From the cell containing the given text, extract its center point as [x, y] coordinate. 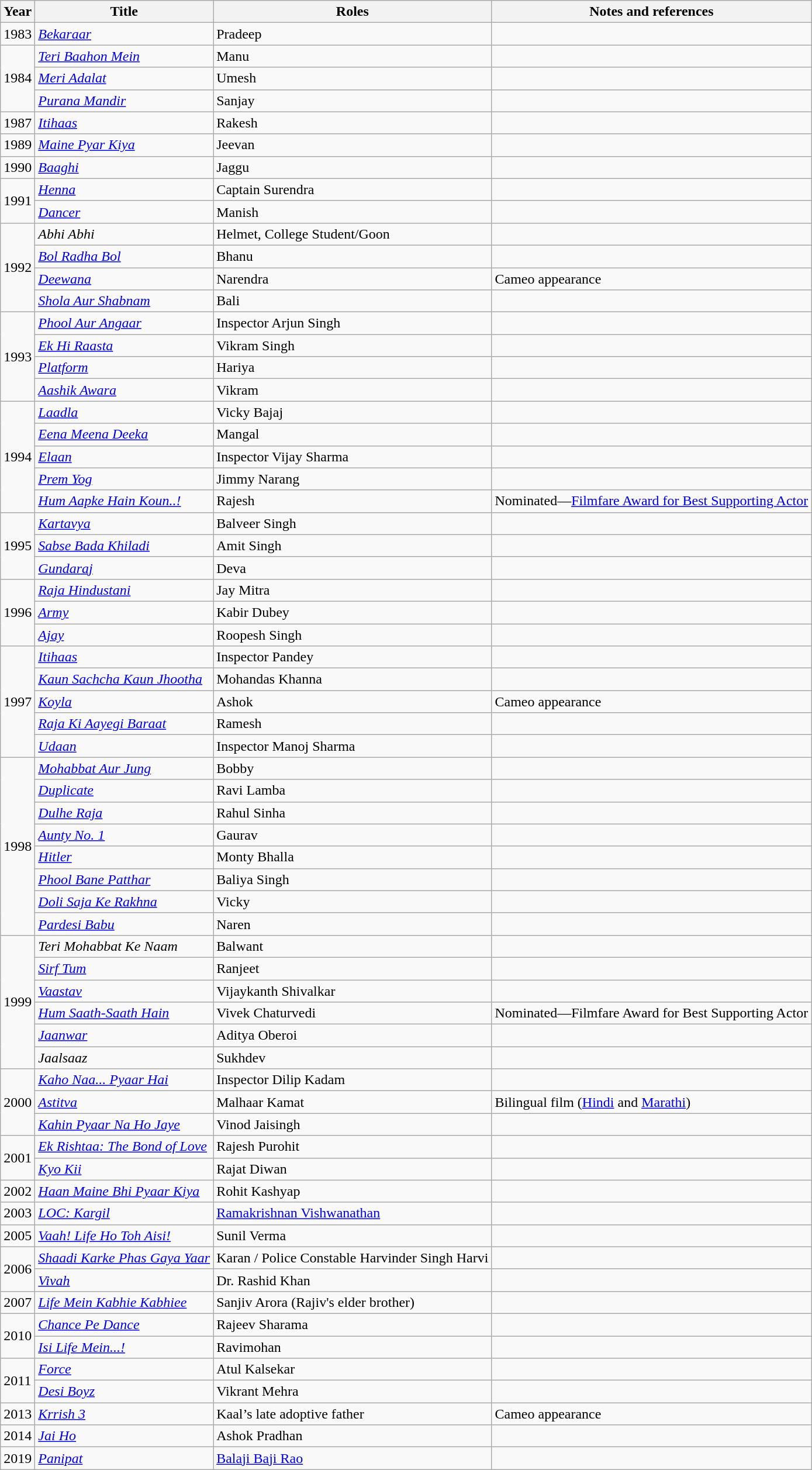
Umesh [353, 78]
Balaji Baji Rao [353, 1458]
Hitler [124, 857]
2007 [18, 1302]
Life Mein Kabhie Kabhiee [124, 1302]
Malhaar Kamat [353, 1102]
Doli Saja Ke Rakhna [124, 902]
2001 [18, 1158]
Kaho Naa... Pyaar Hai [124, 1080]
Rohit Kashyap [353, 1191]
Ek Hi Raasta [124, 346]
Aunty No. 1 [124, 835]
Mangal [353, 434]
Hum Saath-Saath Hain [124, 1013]
1998 [18, 846]
Ek Rishtaa: The Bond of Love [124, 1147]
Aashik Awara [124, 390]
Ashok [353, 702]
Isi Life Mein...! [124, 1347]
Jimmy Narang [353, 479]
Shaadi Karke Phas Gaya Yaar [124, 1258]
Bilingual film (Hindi and Marathi) [651, 1102]
Rajat Diwan [353, 1169]
Roles [353, 12]
Abhi Abhi [124, 234]
Krrish 3 [124, 1414]
Henna [124, 189]
Chance Pe Dance [124, 1324]
Eena Meena Deeka [124, 434]
Koyla [124, 702]
Dulhe Raja [124, 813]
Phool Bane Patthar [124, 879]
Vikrant Mehra [353, 1392]
Notes and references [651, 12]
1996 [18, 612]
Astitva [124, 1102]
1995 [18, 546]
Vijaykanth Shivalkar [353, 991]
2006 [18, 1269]
Bol Radha Bol [124, 256]
Roopesh Singh [353, 634]
Kyo Kii [124, 1169]
Baaghi [124, 167]
Duplicate [124, 791]
2019 [18, 1458]
Vikram [353, 390]
Phool Aur Angaar [124, 323]
Vicky Bajaj [353, 412]
Bobby [353, 768]
Vicky [353, 902]
Dancer [124, 212]
Balwant [353, 946]
Rakesh [353, 123]
2014 [18, 1436]
Platform [124, 368]
Ramakrishnan Vishwanathan [353, 1213]
1989 [18, 145]
Kabir Dubey [353, 612]
Baliya Singh [353, 879]
Hariya [353, 368]
Teri Mohabbat Ke Naam [124, 946]
Hum Aapke Hain Koun..! [124, 501]
Ravi Lamba [353, 791]
Rajeev Sharama [353, 1324]
1997 [18, 702]
Sabse Bada Khiladi [124, 546]
Haan Maine Bhi Pyaar Kiya [124, 1191]
Bekaraar [124, 34]
Monty Bhalla [353, 857]
2000 [18, 1102]
Sirf Tum [124, 968]
Manu [353, 56]
Title [124, 12]
Deewana [124, 279]
Bali [353, 301]
Army [124, 612]
Naren [353, 924]
Inspector Arjun Singh [353, 323]
Dr. Rashid Khan [353, 1280]
Panipat [124, 1458]
Rajesh Purohit [353, 1147]
Manish [353, 212]
Balveer Singh [353, 523]
2010 [18, 1336]
Raja Ki Aayegi Baraat [124, 724]
Sanjay [353, 101]
Narendra [353, 279]
Gaurav [353, 835]
Kahin Pyaar Na Ho Jaye [124, 1124]
Vivek Chaturvedi [353, 1013]
Laadla [124, 412]
1993 [18, 357]
Sukhdev [353, 1058]
Teri Baahon Mein [124, 56]
Rahul Sinha [353, 813]
Sunil Verma [353, 1236]
1991 [18, 201]
Vinod Jaisingh [353, 1124]
Atul Kalsekar [353, 1369]
Year [18, 12]
Udaan [124, 746]
Jaalsaaz [124, 1058]
Inspector Dilip Kadam [353, 1080]
Inspector Vijay Sharma [353, 457]
2003 [18, 1213]
2005 [18, 1236]
Ravimohan [353, 1347]
Maine Pyar Kiya [124, 145]
1999 [18, 1002]
Prem Yog [124, 479]
1987 [18, 123]
Ramesh [353, 724]
Elaan [124, 457]
Vikram Singh [353, 346]
Jeevan [353, 145]
Helmet, College Student/Goon [353, 234]
Karan / Police Constable Harvinder Singh Harvi [353, 1258]
Kaun Sachcha Kaun Jhootha [124, 679]
Vivah [124, 1280]
2002 [18, 1191]
1994 [18, 457]
Desi Boyz [124, 1392]
Mohandas Khanna [353, 679]
1990 [18, 167]
Pradeep [353, 34]
Kartavya [124, 523]
Gundaraj [124, 568]
Vaastav [124, 991]
Ranjeet [353, 968]
Purana Mandir [124, 101]
Bhanu [353, 256]
Captain Surendra [353, 189]
1992 [18, 267]
Jai Ho [124, 1436]
Kaal’s late adoptive father [353, 1414]
Vaah! Life Ho Toh Aisi! [124, 1236]
Shola Aur Shabnam [124, 301]
Ashok Pradhan [353, 1436]
Inspector Pandey [353, 657]
Force [124, 1369]
2013 [18, 1414]
Sanjiv Arora (Rajiv's elder brother) [353, 1302]
Meri Adalat [124, 78]
1984 [18, 78]
Jaanwar [124, 1036]
LOC: Kargil [124, 1213]
2011 [18, 1381]
Aditya Oberoi [353, 1036]
Amit Singh [353, 546]
Jaggu [353, 167]
Deva [353, 568]
Pardesi Babu [124, 924]
Rajesh [353, 501]
1983 [18, 34]
Ajay [124, 634]
Jay Mitra [353, 590]
Inspector Manoj Sharma [353, 746]
Mohabbat Aur Jung [124, 768]
Raja Hindustani [124, 590]
